Return [X, Y] of the center of cell containing provided text 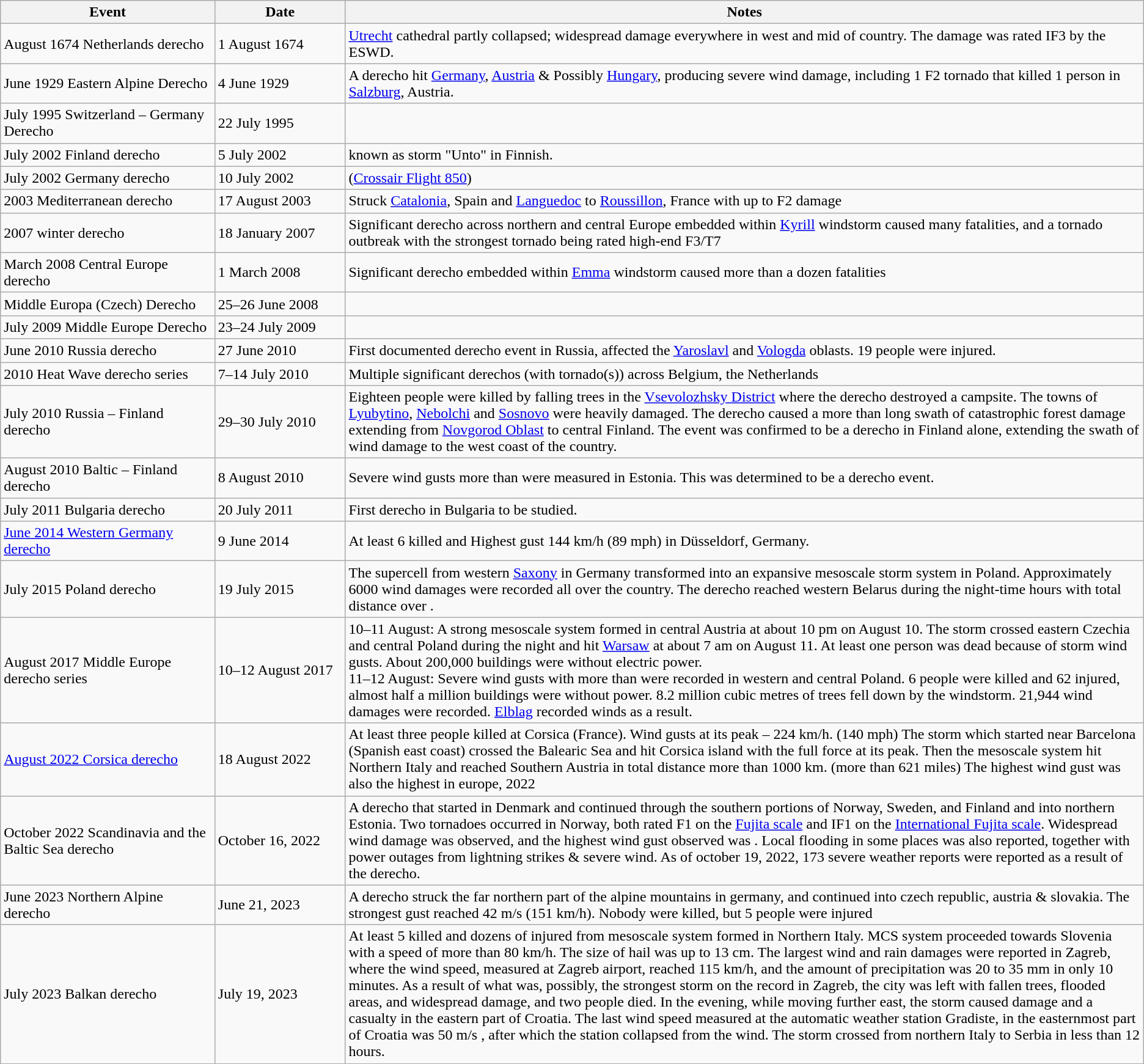
June 2014 Western Germany derecho [108, 541]
7–14 July 2010 [280, 373]
At least 6 killed and Highest gust 144 km/h (89 mph) in Düsseldorf, Germany. [744, 541]
2003 Mediterranean derecho [108, 201]
4 June 1929 [280, 83]
July 2023 Balkan derecho [108, 994]
17 August 2003 [280, 201]
18 August 2022 [280, 759]
Event [108, 12]
July 1995 Switzerland – Germany Derecho [108, 123]
August 2017 Middle Europe derecho series [108, 670]
August 2010 Baltic – Finland derecho [108, 478]
20 July 2011 [280, 510]
Utrecht cathedral partly collapsed; widespread damage everywhere in west and mid of country. The damage was rated IF3 by the ESWD. [744, 44]
June 21, 2023 [280, 904]
22 July 1995 [280, 123]
July 2002 Finland derecho [108, 155]
known as storm "Unto" in Finnish. [744, 155]
August 1674 Netherlands derecho [108, 44]
19 July 2015 [280, 589]
9 June 2014 [280, 541]
2010 Heat Wave derecho series [108, 373]
8 August 2010 [280, 478]
July 2009 Middle Europe Derecho [108, 327]
July 2011 Bulgaria derecho [108, 510]
27 June 2010 [280, 350]
1 March 2008 [280, 273]
10 July 2002 [280, 178]
July 2015 Poland derecho [108, 589]
18 January 2007 [280, 232]
5 July 2002 [280, 155]
October 16, 2022 [280, 840]
July 2002 Germany derecho [108, 178]
1 August 1674 [280, 44]
2007 winter derecho [108, 232]
July 19, 2023 [280, 994]
August 2022 Corsica derecho [108, 759]
Notes [744, 12]
Significant derecho embedded within Emma windstorm caused more than a dozen fatalities [744, 273]
March 2008 Central Europe derecho [108, 273]
June 2010 Russia derecho [108, 350]
A derecho hit Germany, Austria & Possibly Hungary, producing severe wind damage, including 1 F2 tornado that killed 1 person in Salzburg, Austria. [744, 83]
First documented derecho event in Russia, affected the Yaroslavl and Vologda oblasts. 19 people were injured. [744, 350]
Multiple significant derechos (with tornado(s)) across Belgium, the Netherlands [744, 373]
July 2010 Russia – Finland derecho [108, 422]
10–12 August 2017 [280, 670]
Severe wind gusts more than were measured in Estonia. This was determined to be a derecho event. [744, 478]
Date [280, 12]
October 2022 Scandinavia and the Baltic Sea derecho [108, 840]
25–26 June 2008 [280, 304]
(Crossair Flight 850) [744, 178]
Struck Catalonia, Spain and Languedoc to Roussillon, France with up to F2 damage [744, 201]
Middle Europa (Czech) Derecho [108, 304]
June 1929 Eastern Alpine Derecho [108, 83]
23–24 July 2009 [280, 327]
First derecho in Bulgaria to be studied. [744, 510]
29–30 July 2010 [280, 422]
June 2023 Northern Alpine derecho [108, 904]
